Return the [x, y] coordinate for the center point of the cell that contains the specified text.  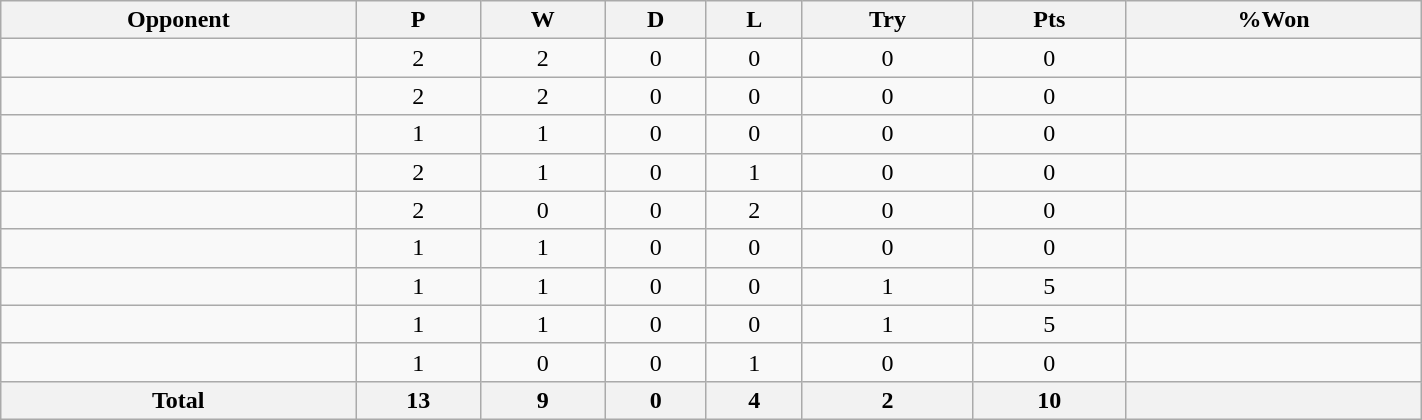
4 [754, 400]
D [656, 20]
Try [887, 20]
9 [544, 400]
Total [178, 400]
P [418, 20]
W [544, 20]
Opponent [178, 20]
Pts [1050, 20]
10 [1050, 400]
L [754, 20]
13 [418, 400]
%Won [1274, 20]
